Output the [X, Y] coordinate of the center of the cell containing the given text.  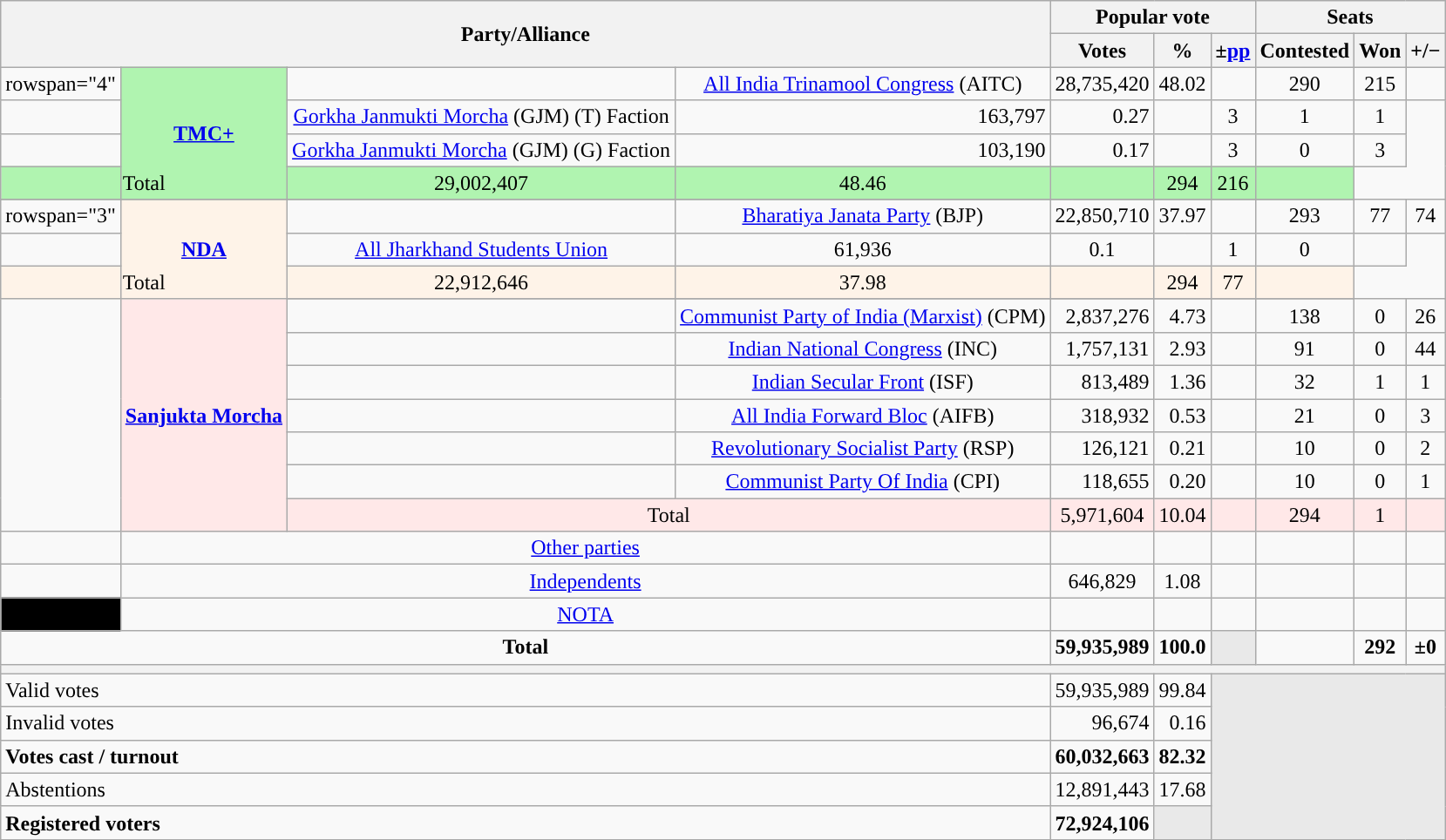
Valid votes [526, 690]
Abstentions [526, 789]
Contested [1305, 51]
Won [1381, 51]
Communist Party of India (Marxist) (CPM) [863, 315]
Communist Party Of India (CPI) [863, 482]
290 [1305, 84]
Sanjukta Morcha [204, 415]
82.32 [1182, 756]
10.04 [1182, 515]
126,121 [1102, 449]
0.17 [1102, 150]
rowspan="3" [61, 216]
48.02 [1182, 84]
72,924,106 [1102, 823]
26 [1426, 315]
Party/Alliance [526, 34]
TMC+ [204, 133]
Popular vote [1152, 17]
0.20 [1182, 482]
91 [1305, 349]
99.84 [1182, 690]
All India Forward Bloc (AIFB) [863, 416]
44 [1426, 349]
0.1 [1102, 249]
60,032,663 [1102, 756]
NOTA [586, 614]
% [1182, 51]
813,489 [1102, 382]
100.0 [1182, 647]
Revolutionary Socialist Party (RSP) [863, 449]
4.73 [1182, 315]
118,655 [1102, 482]
1,757,131 [1102, 349]
Other parties [586, 548]
Gorkha Janmukti Morcha (GJM) (T) Faction [481, 117]
+/− [1426, 51]
22,850,710 [1102, 216]
2,837,276 [1102, 315]
Bharatiya Janata Party (BJP) [863, 216]
37.98 [863, 282]
NDA [204, 249]
74 [1426, 216]
Seats [1350, 17]
1.08 [1182, 581]
215 [1381, 84]
0.53 [1182, 416]
37.97 [1182, 216]
±0 [1426, 647]
5,971,604 [1102, 515]
138 [1305, 315]
0.27 [1102, 117]
61,936 [863, 249]
29,002,407 [481, 183]
48.46 [863, 183]
0.21 [1182, 449]
21 [1305, 416]
318,932 [1102, 416]
Registered voters [526, 823]
Votes cast / turnout [526, 756]
292 [1381, 647]
1.36 [1182, 382]
Indian National Congress (INC) [863, 349]
22,912,646 [481, 282]
32 [1305, 382]
Indian Secular Front (ISF) [863, 382]
Votes [1102, 51]
163,797 [863, 117]
103,190 [863, 150]
96,674 [1102, 723]
All India Trinamool Congress (AITC) [863, 84]
rowspan="4" [61, 84]
17.68 [1182, 789]
293 [1305, 216]
Invalid votes [526, 723]
2.93 [1182, 349]
2 [1426, 449]
12,891,443 [1102, 789]
216 [1232, 183]
646,829 [1102, 581]
28,735,420 [1102, 84]
0.16 [1182, 723]
±pp [1232, 51]
All Jharkhand Students Union [481, 249]
Gorkha Janmukti Morcha (GJM) (G) Faction [481, 150]
Independents [586, 581]
